Capture the cell that displays the provided text and extract its (X, Y) central coordinate. 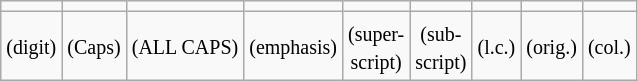
(super-script) (376, 46)
(sub-script) (441, 46)
(Caps) (94, 46)
(ALL CAPS) (185, 46)
(col.) (609, 46)
(emphasis) (294, 46)
(orig.) (552, 46)
(l.c.) (496, 46)
(digit) (32, 46)
